Identify which cell holds the provided text, then report its (x, y) central coordinate. 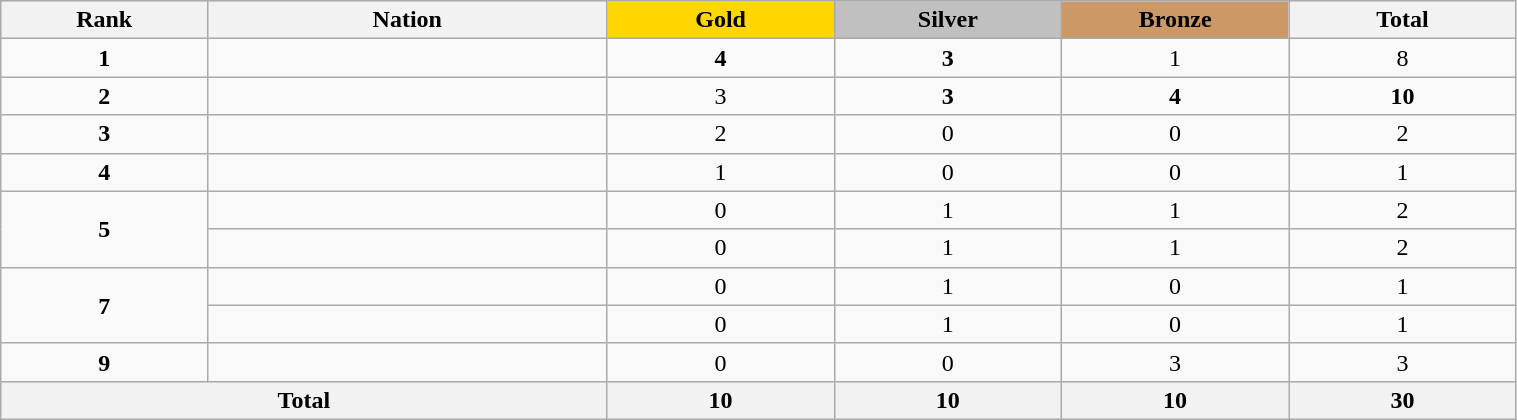
7 (104, 305)
30 (1402, 400)
Bronze (1174, 20)
5 (104, 229)
Rank (104, 20)
9 (104, 362)
Gold (720, 20)
Silver (948, 20)
8 (1402, 58)
Nation (408, 20)
